Return (x, y) of the center of cell containing provided text 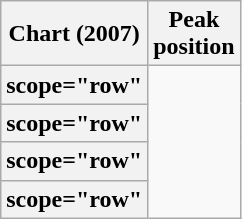
Chart (2007) (74, 34)
Peakposition (194, 34)
